Find where the given text appears and provide that cell's center as (X, Y) coordinate. 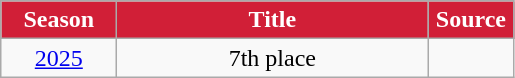
Title (272, 20)
Season (59, 20)
2025 (59, 58)
Source (471, 20)
7th place (272, 58)
